Identify which cell holds the provided text, then report its (x, y) central coordinate. 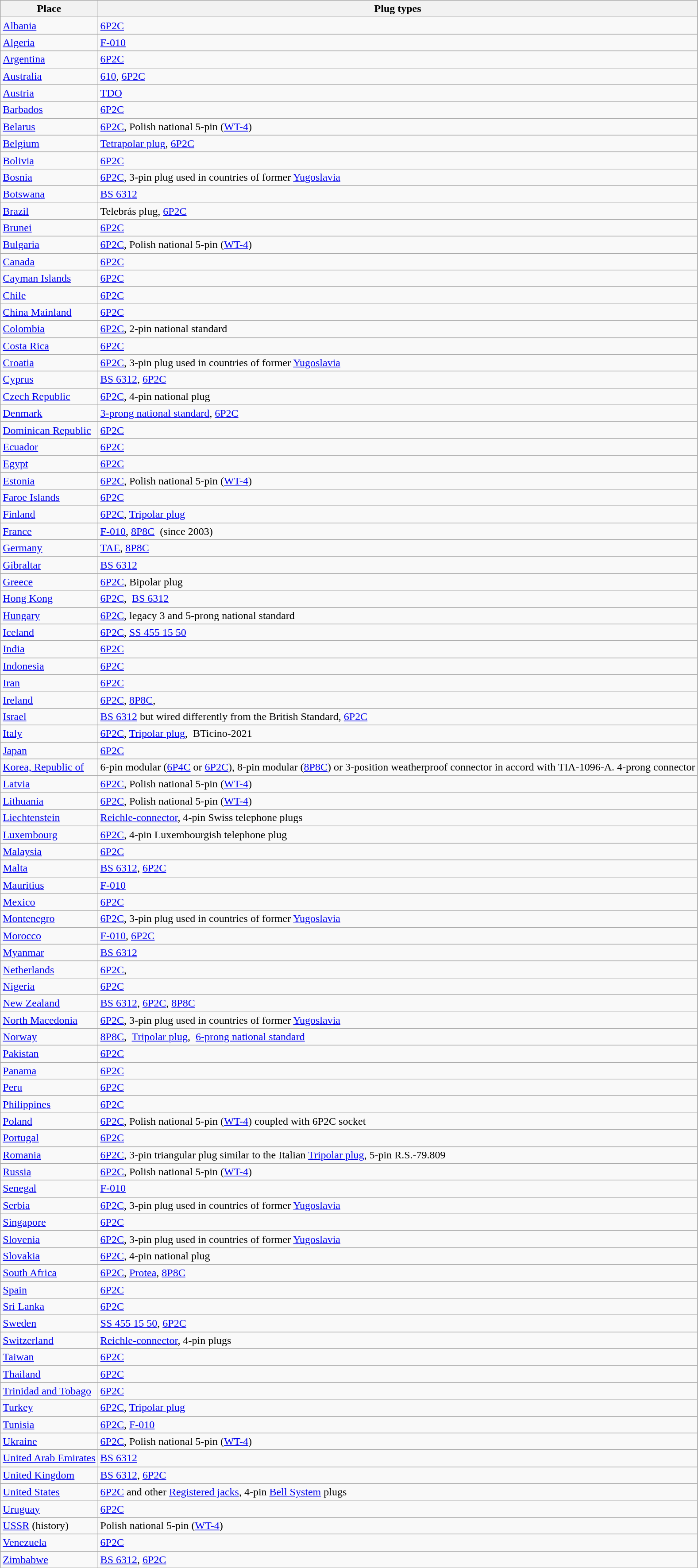
F-010, 6P2C (397, 936)
France (49, 531)
6-pin modular (6P4C or 6P2C), 8-pin modular (8P8C) or 3-position weatherproof connector in accord with TIA-1096-A. 4-prong connector (397, 767)
Mauritius (49, 885)
Egypt (49, 464)
TDO (397, 93)
6P2C, 8P8C, (397, 700)
Chile (49, 295)
Tetrapolar plug, 6P2C (397, 143)
Slovenia (49, 1239)
6P2C, Bipolar plug (397, 582)
Czech Republic (49, 396)
Albania (49, 26)
Sri Lanka (49, 1307)
Israel (49, 716)
6P2C, Protea, 8P8C (397, 1273)
Thailand (49, 1374)
Cyprus (49, 379)
Italy (49, 733)
Uruguay (49, 1509)
Philippines (49, 1104)
India (49, 649)
Trinidad and Tobago (49, 1391)
610, 6P2C (397, 76)
Costa Rica (49, 346)
Canada (49, 262)
Poland (49, 1121)
8P8C, Tripolar plug, 6-prong national standard (397, 1037)
Belgium (49, 143)
6P2C, 2-pin national standard (397, 329)
Croatia (49, 363)
Malaysia (49, 852)
Ukraine (49, 1441)
Colombia (49, 329)
Finland (49, 515)
Nigeria (49, 986)
Bolivia (49, 160)
6P2C and other Registered jacks, 4-pin Bell System plugs (397, 1492)
Bulgaria (49, 245)
6P2C, (397, 969)
Norway (49, 1037)
SS 455 15 50, 6P2C (397, 1324)
6P2C, BS 6312 (397, 599)
Turkey (49, 1408)
Lithuania (49, 801)
Brunei (49, 228)
Spain (49, 1290)
6P2C, 4-pin Luxembourgish telephone plug (397, 835)
Zimbabwe (49, 1559)
Dominican Republic (49, 430)
Singapore (49, 1222)
Algeria (49, 43)
Belarus (49, 127)
Hong Kong (49, 599)
Russia (49, 1172)
Faroe Islands (49, 498)
Iceland (49, 632)
Panama (49, 1071)
Sweden (49, 1324)
Montenegro (49, 919)
Netherlands (49, 969)
Plug types (397, 9)
BS 6312 but wired differently from the British Standard, 6P2C (397, 716)
Serbia (49, 1205)
Portugal (49, 1138)
USSR (history) (49, 1525)
Botswana (49, 194)
North Macedonia (49, 1020)
United Kingdom (49, 1475)
Telebrás plug, 6P2C (397, 211)
Myanmar (49, 952)
Estonia (49, 480)
Ireland (49, 700)
BS 6312, 6P2C, 8P8C (397, 1003)
Tunisia (49, 1425)
6P2C, legacy 3 and 5-prong national standard (397, 616)
Venezuela (49, 1542)
6P2C, Tripolar plug, BTicino-2021 (397, 733)
Cayman Islands (49, 279)
6P2C, Polish national 5-pin (WT-4) coupled with 6P2C socket (397, 1121)
Latvia (49, 784)
Brazil (49, 211)
Greece (49, 582)
Polish national 5-pin (WT-4) (397, 1525)
Taiwan (49, 1357)
Romania (49, 1155)
Pakistan (49, 1054)
6P2C, F-010 (397, 1425)
Malta (49, 868)
F-010, 8P8C (since 2003) (397, 531)
Australia (49, 76)
Argentina (49, 59)
Indonesia (49, 666)
Austria (49, 93)
South Africa (49, 1273)
Germany (49, 548)
Ecuador (49, 447)
Reichle-connector, 4-pin plugs (397, 1340)
6P2C, 3-pin triangular plug similar to the Italian Tripolar plug, 5-pin R.S.-79.809 (397, 1155)
3-prong national standard, 6P2C (397, 413)
New Zealand (49, 1003)
Barbados (49, 110)
China Mainland (49, 312)
Iran (49, 683)
Denmark (49, 413)
Korea, Republic of (49, 767)
Place (49, 9)
Morocco (49, 936)
Senegal (49, 1189)
Luxembourg (49, 835)
6P2C, SS 455 15 50 (397, 632)
United Arab Emirates (49, 1458)
Mexico (49, 902)
Japan (49, 751)
United States (49, 1492)
Hungary (49, 616)
Peru (49, 1088)
Slovakia (49, 1256)
Switzerland (49, 1340)
Bosnia (49, 177)
Reichle-connector, 4-pin Swiss telephone plugs (397, 818)
Gibraltar (49, 565)
Liechtenstein (49, 818)
TAE, 8P8C (397, 548)
